Detect which cell encompasses the target text, then output its [X, Y] center coordinate. 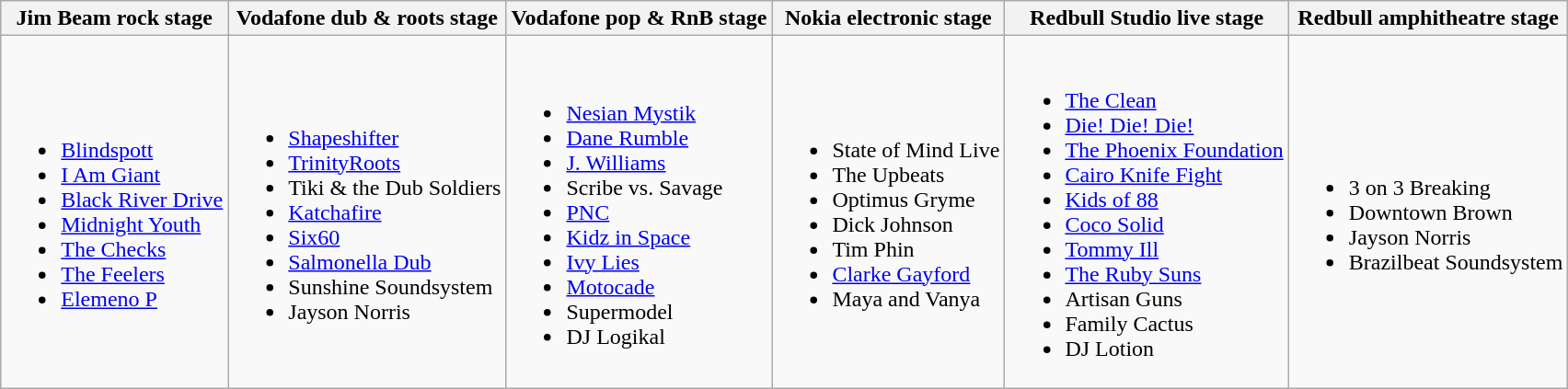
Vodafone pop & RnB stage [639, 18]
The CleanDie! Die! Die!The Phoenix FoundationCairo Knife FightKids of 88Coco SolidTommy IllThe Ruby SunsArtisan GunsFamily CactusDJ Lotion [1147, 212]
Redbull amphitheatre stage [1428, 18]
State of Mind LiveThe UpbeatsOptimus GrymeDick JohnsonTim PhinClarke GayfordMaya and Vanya [889, 212]
Nokia electronic stage [889, 18]
Redbull Studio live stage [1147, 18]
ShapeshifterTrinityRootsTiki & the Dub SoldiersKatchafireSix60Salmonella DubSunshine SoundsystemJayson Norris [367, 212]
Nesian MystikDane RumbleJ. WilliamsScribe vs. SavagePNCKidz in SpaceIvy LiesMotocadeSupermodelDJ Logikal [639, 212]
Jim Beam rock stage [114, 18]
3 on 3 BreakingDowntown BrownJayson NorrisBrazilbeat Soundsystem [1428, 212]
Vodafone dub & roots stage [367, 18]
BlindspottI Am GiantBlack River DriveMidnight YouthThe ChecksThe FeelersElemeno P [114, 212]
